Search for the cell housing the specified text and yield its (x, y) center coordinate. 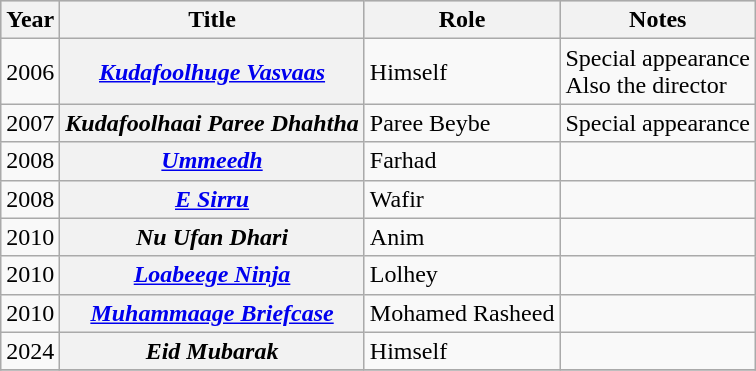
Muhammaage Briefcase (212, 313)
Role (462, 20)
Paree Beybe (462, 123)
Special appearanceAlso the director (658, 72)
Notes (658, 20)
Kudafoolhuge Vasvaas (212, 72)
Kudafoolhaai Paree Dhahtha (212, 123)
Eid Mubarak (212, 351)
Ummeedh (212, 161)
Loabeege Ninja (212, 275)
Mohamed Rasheed (462, 313)
Lolhey (462, 275)
Special appearance (658, 123)
Nu Ufan Dhari (212, 237)
2006 (30, 72)
Anim (462, 237)
2024 (30, 351)
E Sirru (212, 199)
Wafir (462, 199)
Title (212, 20)
2007 (30, 123)
Farhad (462, 161)
Year (30, 20)
